Search for the cell housing the specified text and yield its [x, y] center coordinate. 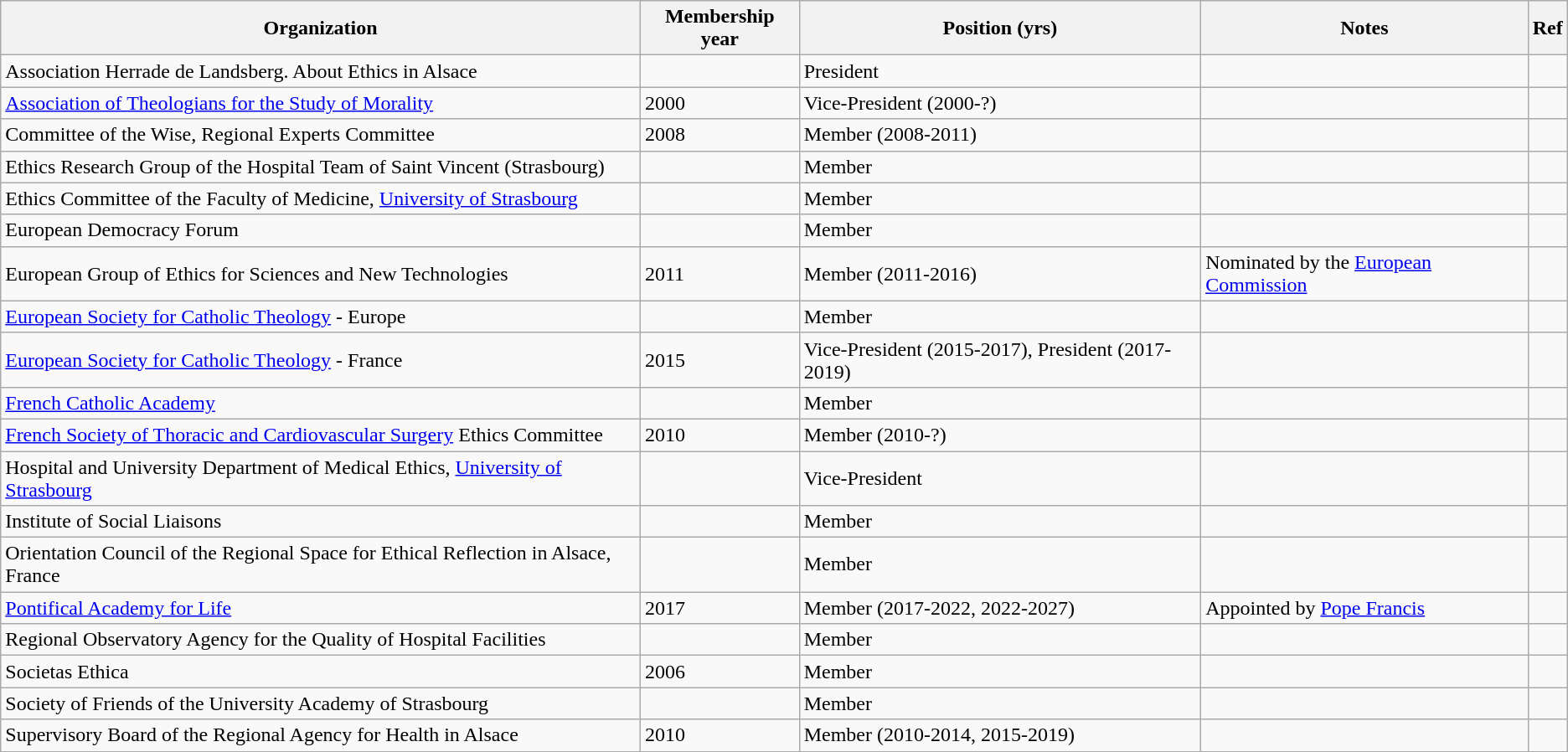
Vice-President [1000, 477]
Member (2010-2014, 2015-2019) [1000, 735]
2017 [720, 608]
Societas Ethica [321, 672]
Pontifical Academy for Life [321, 608]
French Society of Thoracic and Cardiovascular Surgery Ethics Committee [321, 435]
Regional Observatory Agency for the Quality of Hospital Facilities [321, 640]
2006 [720, 672]
2000 [720, 103]
Membership year [720, 28]
Institute of Social Liaisons [321, 522]
Ethics Research Group of the Hospital Team of Saint Vincent (Strasbourg) [321, 167]
2008 [720, 135]
European Democracy Forum [321, 230]
Association of Theologians for the Study of Morality [321, 103]
Member (2017-2022, 2022-2027) [1000, 608]
Notes [1365, 28]
Vice-President (2015-2017), President (2017-2019) [1000, 360]
Organization [321, 28]
European Group of Ethics for Sciences and New Technologies [321, 273]
Orientation Council of the Regional Space for Ethical Reflection in Alsace, France [321, 564]
Appointed by Pope Francis [1365, 608]
Supervisory Board of the Regional Agency for Health in Alsace [321, 735]
Member (2011-2016) [1000, 273]
Member (2010-?) [1000, 435]
2011 [720, 273]
Member (2008-2011) [1000, 135]
Ethics Committee of the Faculty of Medicine, University of Strasbourg [321, 198]
French Catholic Academy [321, 403]
2015 [720, 360]
European Society for Catholic Theology - Europe [321, 317]
Hospital and University Department of Medical Ethics, University of Strasbourg [321, 477]
Nominated by the European Commission [1365, 273]
Position (yrs) [1000, 28]
Ref [1548, 28]
Vice-President (2000-?) [1000, 103]
Committee of the Wise, Regional Experts Committee [321, 135]
European Society for Catholic Theology - France [321, 360]
Association Herrade de Landsberg. About Ethics in Alsace [321, 71]
Society of Friends of the University Academy of Strasbourg [321, 703]
President [1000, 71]
